Capture the cell that displays the provided text and extract its (X, Y) central coordinate. 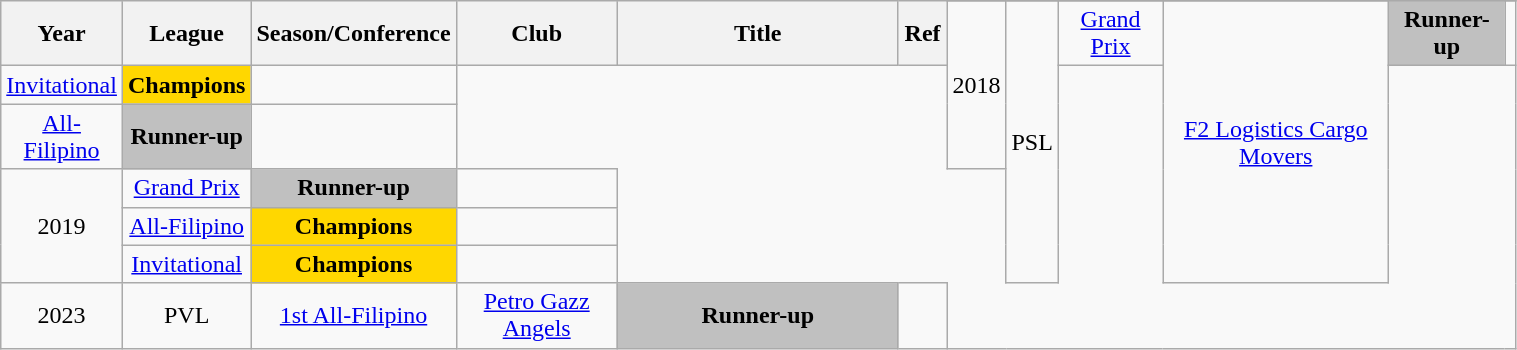
Club (536, 34)
PVL (186, 316)
2018 (976, 85)
2019 (62, 226)
Season/Conference (354, 34)
Ref (922, 34)
1st All-Filipino (354, 316)
League (186, 34)
F2 Logistics Cargo Movers (1276, 142)
PSL (1032, 142)
Petro Gazz Angels (536, 316)
Year (62, 34)
2023 (62, 316)
Title (758, 34)
